From the cell containing the given text, extract its center point as (X, Y) coordinate. 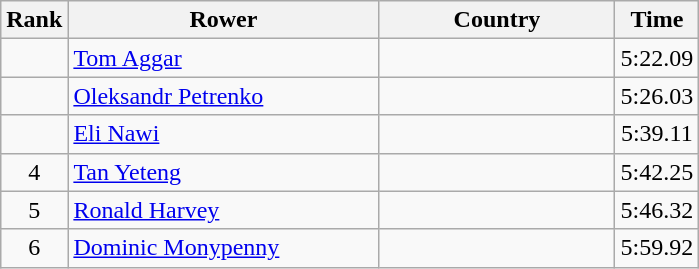
5:42.25 (657, 172)
5:46.32 (657, 210)
5:39.11 (657, 134)
Oleksandr Petrenko (224, 96)
5 (34, 210)
Rower (224, 20)
Time (657, 20)
Tan Yeteng (224, 172)
5:59.92 (657, 248)
Eli Nawi (224, 134)
5:22.09 (657, 58)
4 (34, 172)
6 (34, 248)
Country (497, 20)
Dominic Monypenny (224, 248)
Tom Aggar (224, 58)
Ronald Harvey (224, 210)
Rank (34, 20)
5:26.03 (657, 96)
